From the cell containing the given text, extract its center point as [x, y] coordinate. 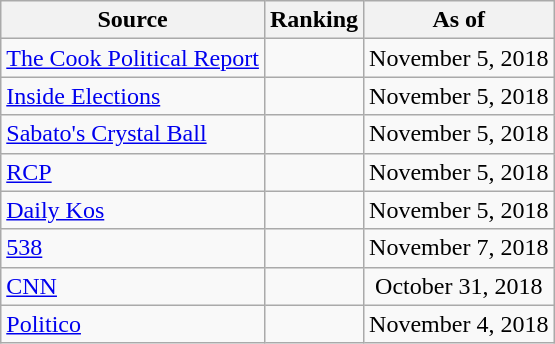
RCP [133, 172]
CNN [133, 286]
Ranking [314, 20]
Daily Kos [133, 210]
538 [133, 248]
November 7, 2018 [459, 248]
October 31, 2018 [459, 286]
Sabato's Crystal Ball [133, 134]
Inside Elections [133, 96]
The Cook Political Report [133, 58]
Politico [133, 324]
As of [459, 20]
November 4, 2018 [459, 324]
Source [133, 20]
